Pinpoint the cell where the given text exists, returning its (x, y) midpoint coordinate. 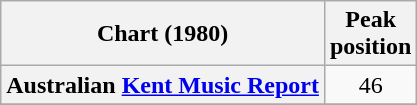
46 (370, 85)
Peakposition (370, 34)
Chart (1980) (163, 34)
Australian Kent Music Report (163, 85)
